From the cell containing the given text, extract its center point as (X, Y) coordinate. 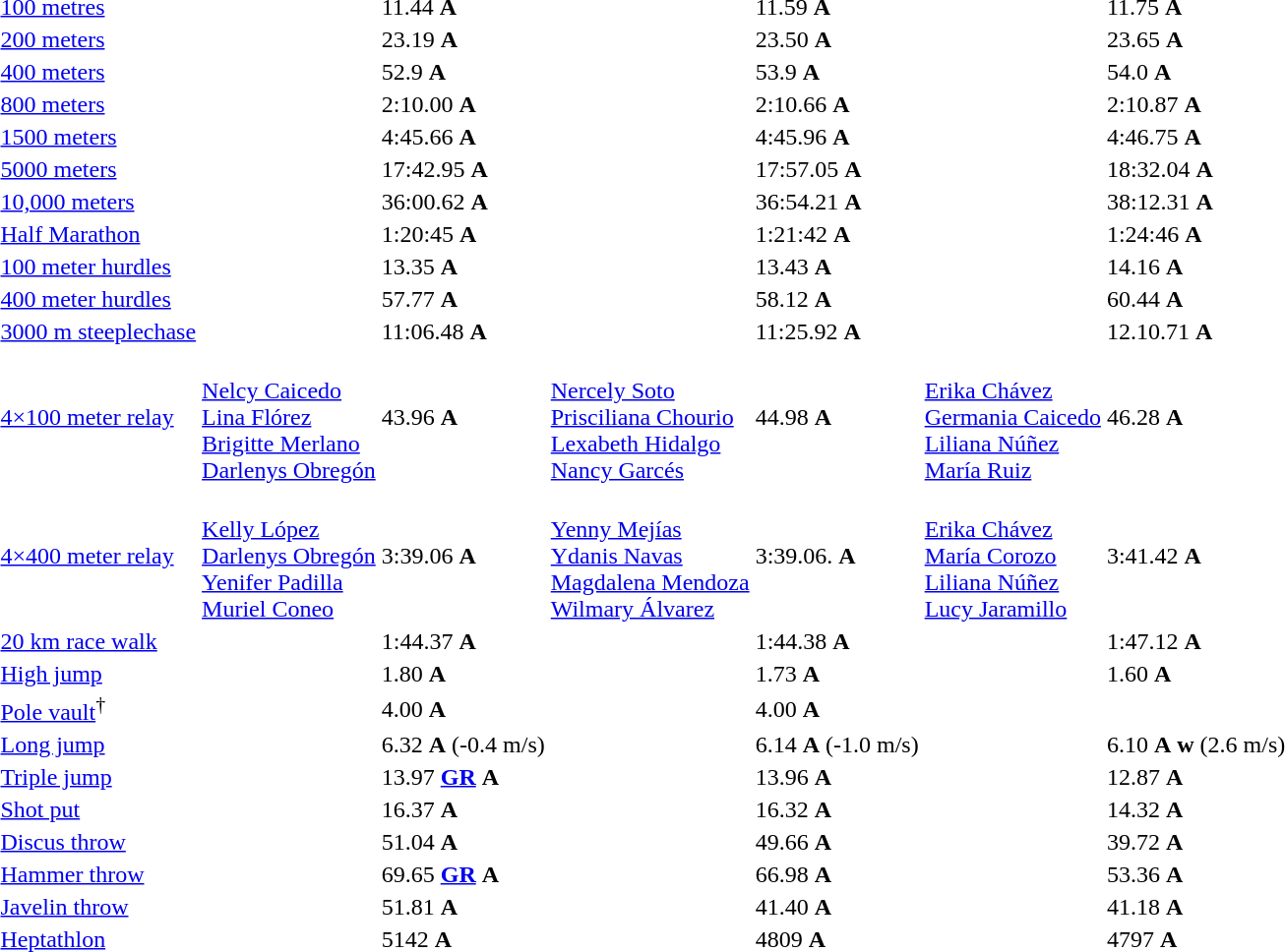
16.32 A (836, 809)
17:42.95 A (462, 169)
13.97 GR A (462, 777)
44.98 A (836, 417)
23.19 A (462, 39)
41.40 A (836, 907)
Kelly López Darlenys Obregón Yenifer Padilla Muriel Coneo (289, 556)
16.37 A (462, 809)
23.50 A (836, 39)
2:10.00 A (462, 104)
51.04 A (462, 842)
1.73 A (836, 674)
53.9 A (836, 72)
Nercely Soto Prisciliana Chourio Lexabeth Hidalgo Nancy Garcés (649, 417)
1:44.37 A (462, 641)
43.96 A (462, 417)
58.12 A (836, 299)
4:45.66 A (462, 137)
13.43 A (836, 267)
13.96 A (836, 777)
49.66 A (836, 842)
1:20:45 A (462, 234)
3:39.06. A (836, 556)
11:06.48 A (462, 331)
1:21:42 A (836, 234)
36:54.21 A (836, 202)
36:00.62 A (462, 202)
2:10.66 A (836, 104)
51.81 A (462, 907)
Erika Chávez Germania Caicedo Liliana Núñez María Ruiz (1012, 417)
Nelcy Caicedo Lina Flórez Brigitte Merlano Darlenys Obregón (289, 417)
4:45.96 A (836, 137)
17:57.05 A (836, 169)
66.98 A (836, 874)
1.80 A (462, 674)
11:25.92 A (836, 331)
57.77 A (462, 299)
52.9 A (462, 72)
6.14 A (-1.0 m/s) (836, 744)
Erika Chávez María Corozo Liliana Núñez Lucy Jaramillo (1012, 556)
Yenny Mejías Ydanis Navas Magdalena Mendoza Wilmary Álvarez (649, 556)
69.65 GR A (462, 874)
13.35 A (462, 267)
3:39.06 A (462, 556)
6.32 A (-0.4 m/s) (462, 744)
1:44.38 A (836, 641)
